For the text-containing cell, return its midpoint in (X, Y) coordinate format. 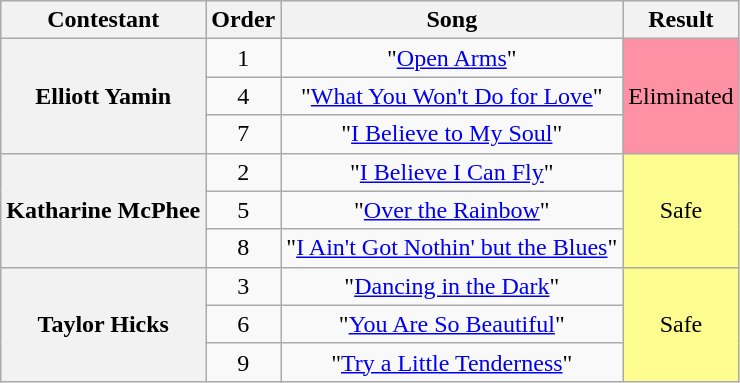
Song (452, 20)
"Open Arms" (452, 58)
5 (244, 210)
"Dancing in the Dark" (452, 286)
"I Believe I Can Fly" (452, 172)
Contestant (104, 20)
"Over the Rainbow" (452, 210)
1 (244, 58)
"You Are So Beautiful" (452, 324)
Taylor Hicks (104, 324)
6 (244, 324)
2 (244, 172)
"I Believe to My Soul" (452, 134)
Order (244, 20)
7 (244, 134)
9 (244, 362)
Elliott Yamin (104, 96)
Katharine McPhee (104, 210)
3 (244, 286)
4 (244, 96)
"What You Won't Do for Love" (452, 96)
Result (681, 20)
"Try a Little Tenderness" (452, 362)
8 (244, 248)
"I Ain't Got Nothin' but the Blues" (452, 248)
Eliminated (681, 96)
